Identify which cell holds the provided text, then report its (X, Y) central coordinate. 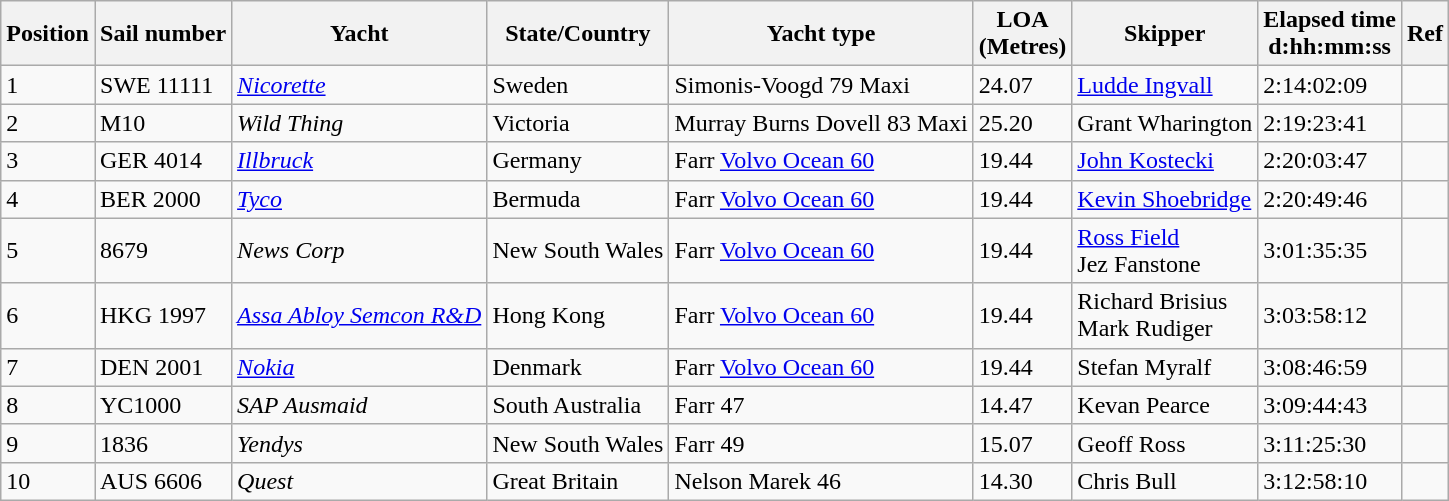
Germany (578, 161)
Yacht (360, 34)
Skipper (1165, 34)
Tyco (360, 199)
Sweden (578, 85)
Farr 49 (821, 443)
15.07 (1022, 443)
2:19:23:41 (1330, 123)
Quest (360, 481)
2:20:49:46 (1330, 199)
3:03:58:12 (1330, 316)
Geoff Ross (1165, 443)
AUS 6606 (162, 481)
Nelson Marek 46 (821, 481)
Simonis-Voogd 79 Maxi (821, 85)
Ref (1424, 34)
4 (48, 199)
Kevan Pearce (1165, 405)
Elapsed time d:hh:mm:ss (1330, 34)
Yendys (360, 443)
3:08:46:59 (1330, 367)
Nicorette (360, 85)
5 (48, 250)
M10 (162, 123)
HKG 1997 (162, 316)
14.47 (1022, 405)
6 (48, 316)
John Kostecki (1165, 161)
24.07 (1022, 85)
Murray Burns Dovell 83 Maxi (821, 123)
Position (48, 34)
Illbruck (360, 161)
Denmark (578, 367)
7 (48, 367)
Richard Brisius Mark Rudiger (1165, 316)
Farr 47 (821, 405)
SWE 11111 (162, 85)
2 (48, 123)
Hong Kong (578, 316)
Bermuda (578, 199)
3:11:25:30 (1330, 443)
LOA (Metres) (1022, 34)
SAP Ausmaid (360, 405)
Kevin Shoebridge (1165, 199)
Wild Thing (360, 123)
BER 2000 (162, 199)
Sail number (162, 34)
Ludde Ingvall (1165, 85)
GER 4014 (162, 161)
2:14:02:09 (1330, 85)
News Corp (360, 250)
3:01:35:35 (1330, 250)
Chris Bull (1165, 481)
3:12:58:10 (1330, 481)
Assa Abloy Semcon R&D (360, 316)
Great Britain (578, 481)
Yacht type (821, 34)
3 (48, 161)
8679 (162, 250)
South Australia (578, 405)
Stefan Myralf (1165, 367)
1836 (162, 443)
1 (48, 85)
Victoria (578, 123)
9 (48, 443)
8 (48, 405)
10 (48, 481)
2:20:03:47 (1330, 161)
Grant Wharington (1165, 123)
DEN 2001 (162, 367)
3:09:44:43 (1330, 405)
Nokia (360, 367)
14.30 (1022, 481)
YC1000 (162, 405)
25.20 (1022, 123)
Ross Field Jez Fanstone (1165, 250)
State/Country (578, 34)
